Determine the [X, Y] coordinate at the center of the cell enclosing the given text.  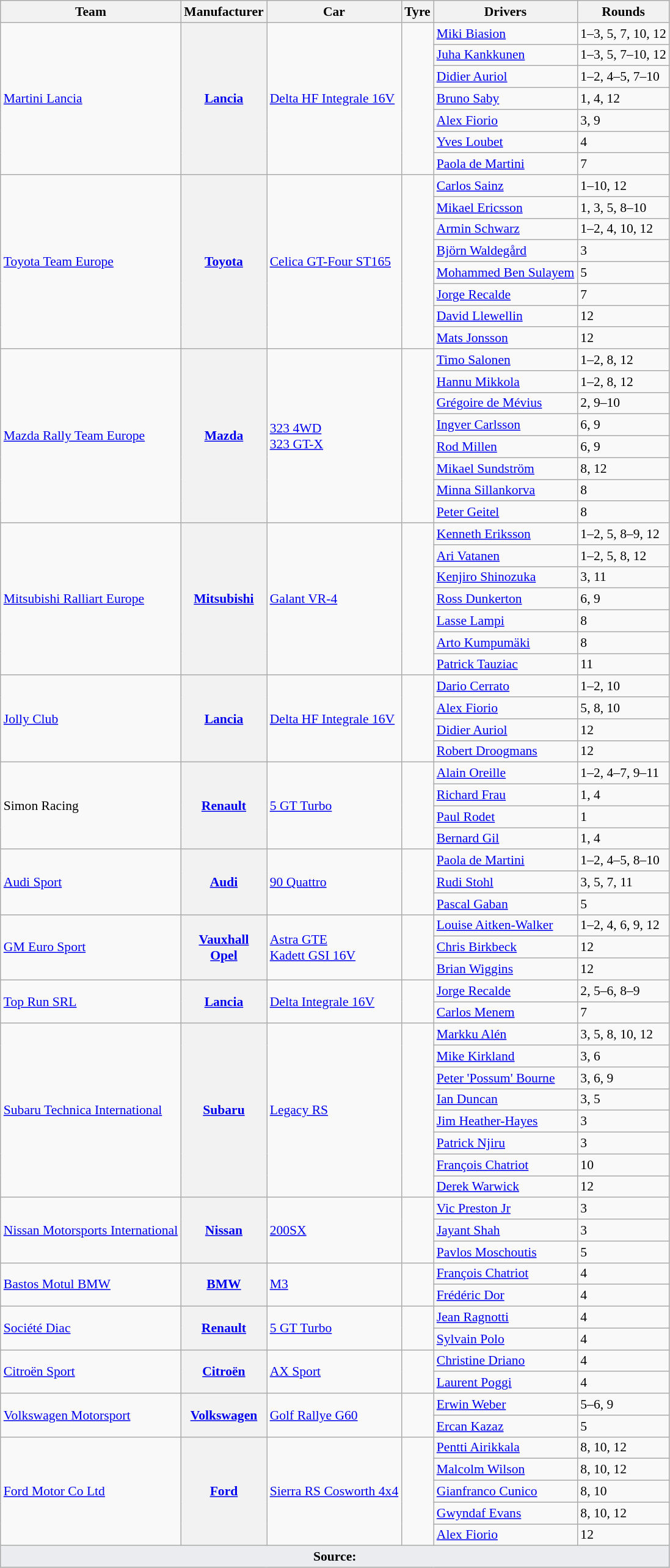
Minna Sillankorva [506, 490]
Carlos Menem [506, 1013]
Mike Kirkland [506, 1056]
1 [623, 817]
Mikael Ericsson [506, 208]
1–10, 12 [623, 186]
2, 9–10 [623, 403]
Erwin Weber [506, 1404]
1–3, 5, 7, 10, 12 [623, 34]
Ian Duncan [506, 1099]
Peter 'Possum' Bourne [506, 1078]
Toyota [224, 261]
Nissan Motorsports International [91, 1230]
Subaru Technica International [91, 1110]
1–2, 5, 8–9, 12 [623, 534]
5, 8, 10 [623, 708]
Ross Dunkerton [506, 599]
Rudi Stohl [506, 882]
Sylvain Polo [506, 1339]
Chris Birkbeck [506, 947]
Simon Racing [91, 806]
Armin Schwarz [506, 229]
Audi [224, 882]
3, 5, 7, 11 [623, 882]
Jolly Club [91, 719]
Mitsubishi Ralliart Europe [91, 599]
Citroën Sport [91, 1372]
Top Run SRL [91, 1002]
2, 5–6, 8–9 [623, 991]
1–2, 10 [623, 687]
Audi Sport [91, 882]
Juha Kankkunen [506, 55]
M3 [335, 1284]
Björn Waldegård [506, 251]
BMW [224, 1284]
Markku Alén [506, 1035]
Ford Motor Co Ltd [91, 1491]
Malcolm Wilson [506, 1470]
10 [623, 1165]
Pascal Gaban [506, 904]
Peter Geitel [506, 512]
1–2, 4–5, 7–10 [623, 77]
Louise Aitken-Walker [506, 925]
Astra GTEKadett GSI 16V [335, 947]
3, 6, 9 [623, 1078]
Rod Millen [506, 447]
Pavlos Moschoutis [506, 1252]
Robert Droogmans [506, 751]
Subaru [224, 1110]
AX Sport [335, 1372]
1–2, 5, 8, 12 [623, 556]
1–2, 4, 6, 9, 12 [623, 925]
Ari Vatanen [506, 556]
Gwyndaf Evans [506, 1513]
Ercan Kazaz [506, 1426]
Hannu Mikkola [506, 382]
Richard Frau [506, 795]
Lasse Lampi [506, 621]
Patrick Njiru [506, 1143]
3, 11 [623, 577]
Patrick Tauziac [506, 665]
Ford [224, 1491]
1–2, 4, 10, 12 [623, 229]
Toyota Team Europe [91, 261]
Bastos Motul BMW [91, 1284]
1–2, 4–5, 8–10 [623, 861]
1, 4, 12 [623, 99]
Carlos Sainz [506, 186]
Golf Rallye G60 [335, 1415]
Legacy RS [335, 1110]
Citroën [224, 1372]
Kenneth Eriksson [506, 534]
Source: [335, 1557]
Timo Salonen [506, 360]
3, 5, 8, 10, 12 [623, 1035]
Team [91, 12]
Jayant Shah [506, 1230]
1–3, 5, 7–10, 12 [623, 55]
Delta Integrale 16V [335, 1002]
11 [623, 665]
8, 10 [623, 1492]
Christine Driano [506, 1361]
Gianfranco Cunico [506, 1492]
3, 6 [623, 1056]
Ingver Carlsson [506, 425]
Pentti Airikkala [506, 1448]
5–6, 9 [623, 1404]
Brian Wiggins [506, 969]
Mazda [224, 436]
Frédéric Dor [506, 1296]
Galant VR-4 [335, 599]
Drivers [506, 12]
Tyre [417, 12]
GM Euro Sport [91, 947]
Kenjiro Shinozuka [506, 577]
Laurent Poggi [506, 1383]
8, 12 [623, 469]
Car [335, 12]
Mitsubishi [224, 599]
90 Quattro [335, 882]
Rounds [623, 12]
David Llewellin [506, 316]
Mikael Sundström [506, 469]
Jean Ragnotti [506, 1318]
Yves Loubet [506, 142]
Miki Biasion [506, 34]
VauxhallOpel [224, 947]
323 4WD323 GT-X [335, 436]
Celica GT-Four ST165 [335, 261]
Nissan [224, 1230]
Grégoire de Mévius [506, 403]
Jim Heather-Hayes [506, 1121]
200SX [335, 1230]
Volkswagen [224, 1415]
Société Diac [91, 1328]
Mats Jonsson [506, 338]
Volkswagen Motorsport [91, 1415]
Bruno Saby [506, 99]
Paul Rodet [506, 817]
Bernard Gil [506, 839]
Manufacturer [224, 12]
Vic Preston Jr [506, 1209]
3, 9 [623, 120]
3, 5 [623, 1099]
1–2, 4–7, 9–11 [623, 773]
1, 3, 5, 8–10 [623, 208]
Dario Cerrato [506, 687]
Mazda Rally Team Europe [91, 436]
Sierra RS Cosworth 4x4 [335, 1491]
Derek Warwick [506, 1187]
Mohammed Ben Sulayem [506, 273]
Martini Lancia [91, 99]
Arto Kumpumäki [506, 643]
Alain Oreille [506, 773]
